Find where the given text appears and provide that cell's center as (X, Y) coordinate. 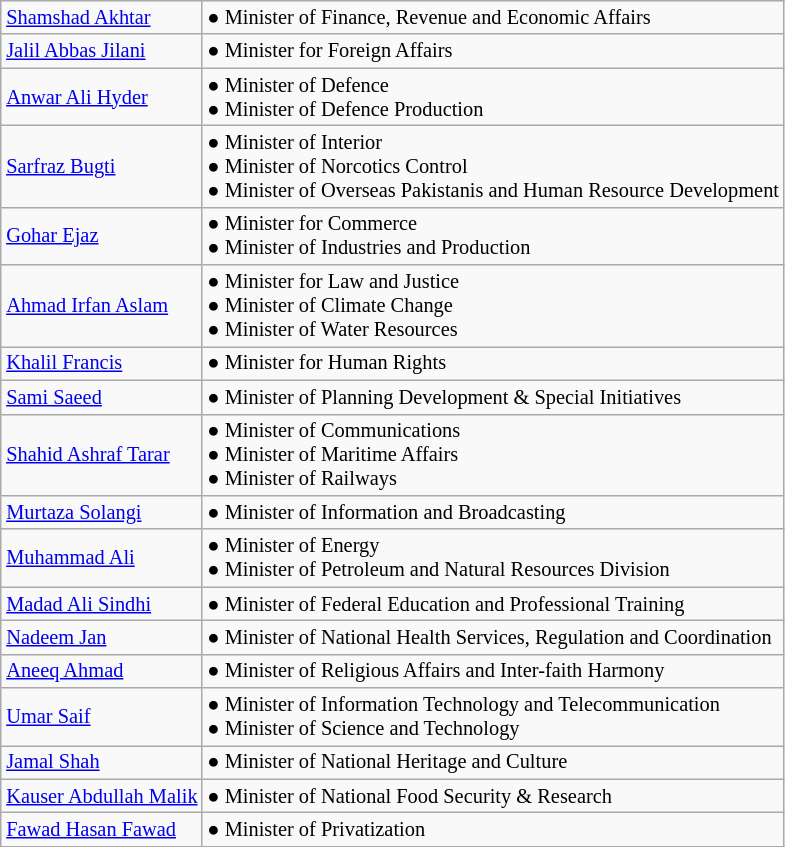
Jalil Abbas Jilani (102, 51)
● Minister for Human Rights (492, 364)
● Minister of National Health Services, Regulation and Coordination (492, 638)
● Minister of Interior ● Minister of Norcotics Control ● Minister of Overseas Pakistanis and Human Resource Development (492, 167)
Umar Saif (102, 717)
Nadeem Jan (102, 638)
● Minister of National Heritage and Culture (492, 763)
Fawad Hasan Fawad (102, 830)
Shahid Ashraf Tarar (102, 455)
● Minister of Information Technology and Telecommunication ● Minister of Science and Technology (492, 717)
● Minister of Energy ● Minister of Petroleum and Natural Resources Division (492, 558)
● Minister for Law and Justice ● Minister of Climate Change ● Minister of Water Resources (492, 306)
● Minister for Foreign Affairs (492, 51)
Khalil Francis (102, 364)
Sami Saeed (102, 397)
Kauser Abdullah Malik (102, 796)
Murtaza Solangi (102, 513)
Jamal Shah (102, 763)
Madad Ali Sindhi (102, 604)
● Minister of Defence ● Minister of Defence Production (492, 97)
● Minister of Religious Affairs and Inter-faith Harmony (492, 671)
● Minister of Federal Education and Professional Training (492, 604)
Ahmad Irfan Aslam (102, 306)
Gohar Ejaz (102, 236)
● Minister of Planning Development & Special Initiatives (492, 397)
● Minister for Commerce ● Minister of Industries and Production (492, 236)
Muhammad Ali (102, 558)
Anwar Ali Hyder (102, 97)
Sarfraz Bugti (102, 167)
● Minister of Information and Broadcasting (492, 513)
● Minister of Communications ● Minister of Maritime Affairs ● Minister of Railways (492, 455)
Shamshad Akhtar (102, 18)
● Minister of National Food Security & Research (492, 796)
● Minister of Finance, Revenue and Economic Affairs (492, 18)
Aneeq Ahmad (102, 671)
● Minister of Privatization (492, 830)
